Pinpoint the cell where the given text exists, returning its [X, Y] midpoint coordinate. 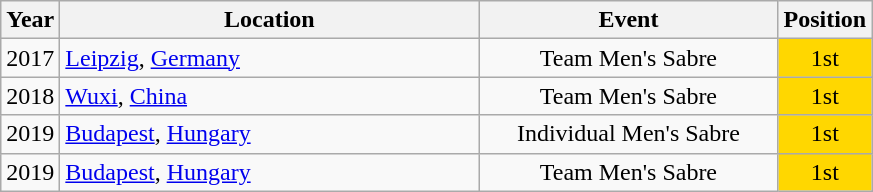
2018 [30, 96]
2017 [30, 58]
Location [270, 20]
Position [825, 20]
Year [30, 20]
Individual Men's Sabre [628, 134]
Event [628, 20]
Wuxi, China [270, 96]
Leipzig, Germany [270, 58]
